Output the [x, y] coordinate of the center of the cell containing the given text.  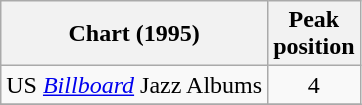
4 [314, 85]
Chart (1995) [134, 34]
Peakposition [314, 34]
US Billboard Jazz Albums [134, 85]
